Search for the cell housing the specified text and yield its [x, y] center coordinate. 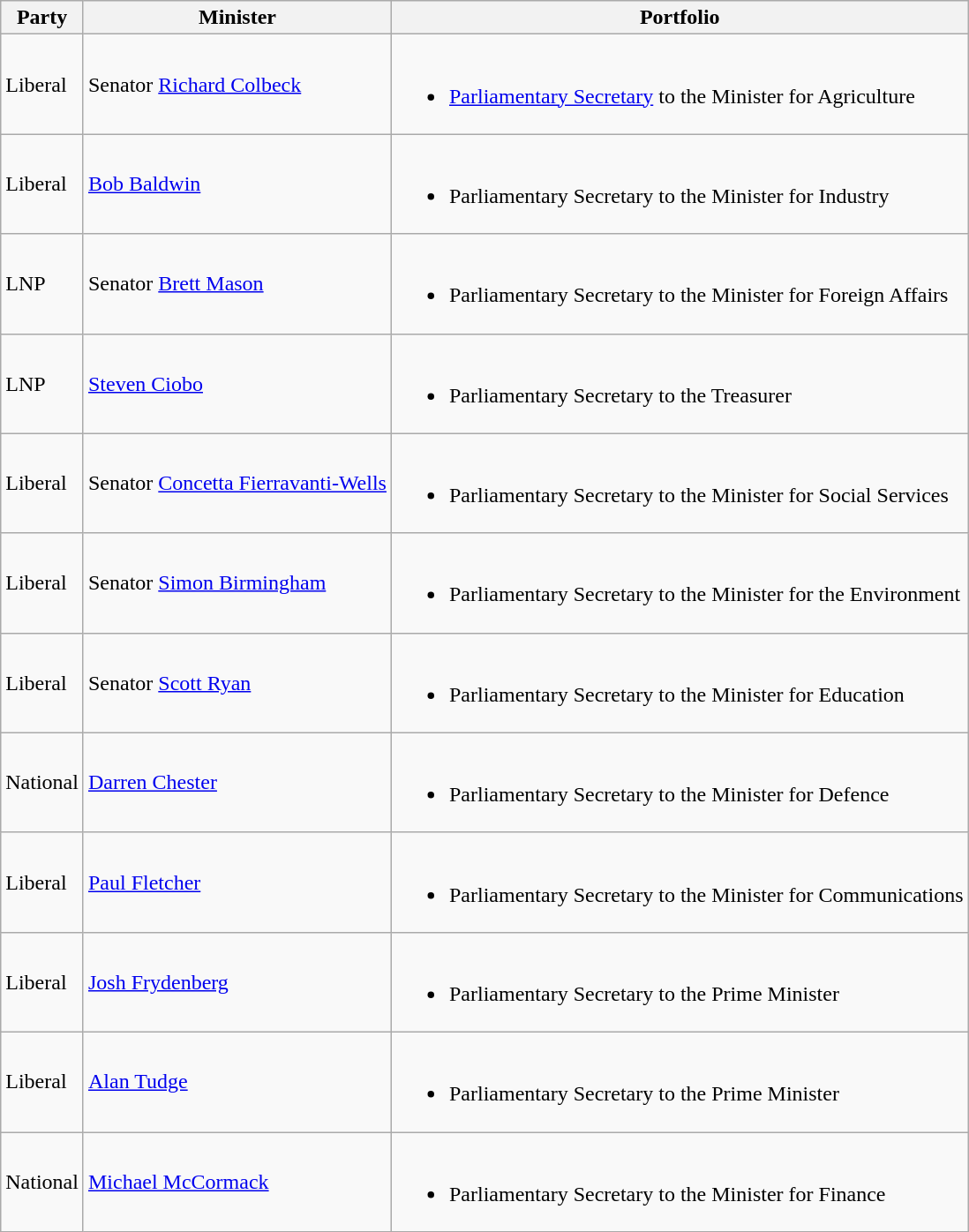
Bob Baldwin [237, 184]
Parliamentary Secretary to the Minister for Education [680, 683]
Senator Richard Colbeck [237, 85]
Minister [237, 18]
Senator Concetta Fierravanti-Wells [237, 484]
Senator Brett Mason [237, 284]
Parliamentary Secretary to the Minister for Finance [680, 1181]
Portfolio [680, 18]
Party [42, 18]
Josh Frydenberg [237, 981]
Parliamentary Secretary to the Minister for Foreign Affairs [680, 284]
Parliamentary Secretary to the Minister for the Environment [680, 582]
Senator Simon Birmingham [237, 582]
Parliamentary Secretary to the Minister for Defence [680, 782]
Parliamentary Secretary to the Minister for Industry [680, 184]
Darren Chester [237, 782]
Parliamentary Secretary to the Minister for Social Services [680, 484]
Parliamentary Secretary to the Treasurer [680, 383]
Parliamentary Secretary to the Minister for Agriculture [680, 85]
Senator Scott Ryan [237, 683]
Michael McCormack [237, 1181]
Steven Ciobo [237, 383]
Alan Tudge [237, 1082]
Parliamentary Secretary to the Minister for Communications [680, 883]
Paul Fletcher [237, 883]
